Determine the [X, Y] coordinate at the center of the cell enclosing the given text.  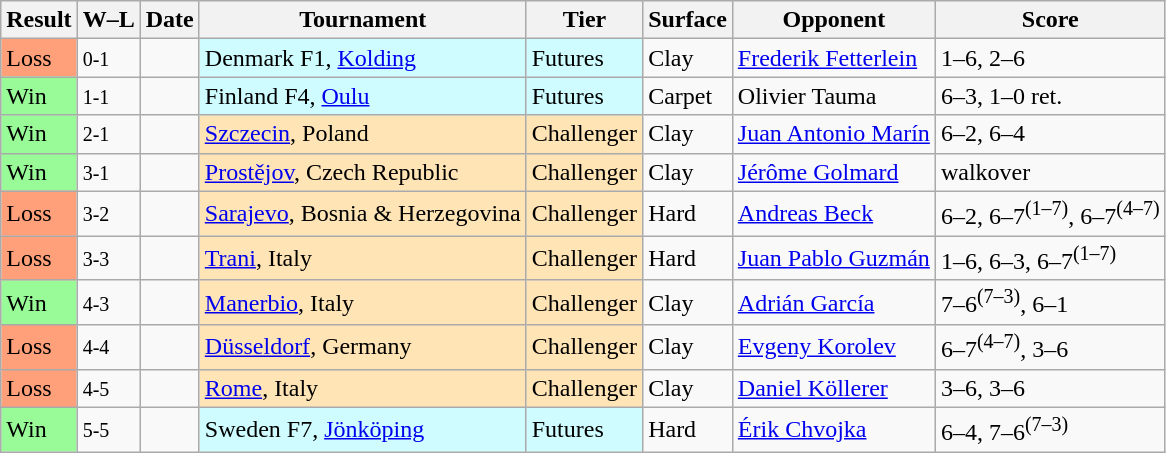
7–6(7–3), 6–1 [1050, 302]
6–7(4–7), 3–6 [1050, 348]
3-3 [108, 258]
Szczecin, Poland [362, 134]
W–L [108, 20]
Frederik Fetterlein [834, 58]
3-1 [108, 172]
Manerbio, Italy [362, 302]
Andreas Beck [834, 214]
0-1 [108, 58]
Evgeny Korolev [834, 348]
walkover [1050, 172]
Sarajevo, Bosnia & Herzegovina [362, 214]
Tournament [362, 20]
4-4 [108, 348]
Jérôme Golmard [834, 172]
Olivier Tauma [834, 96]
4-5 [108, 388]
6–2, 6–4 [1050, 134]
1–6, 6–3, 6–7(1–7) [1050, 258]
Carpet [688, 96]
5-5 [108, 430]
3-2 [108, 214]
Score [1050, 20]
Rome, Italy [362, 388]
Prostějov, Czech Republic [362, 172]
Daniel Köllerer [834, 388]
1–6, 2–6 [1050, 58]
Juan Antonio Marín [834, 134]
Sweden F7, Jönköping [362, 430]
Tier [584, 20]
Juan Pablo Guzmán [834, 258]
Date [170, 20]
4-3 [108, 302]
6–2, 6–7(1–7), 6–7(4–7) [1050, 214]
Denmark F1, Kolding [362, 58]
Düsseldorf, Germany [362, 348]
Trani, Italy [362, 258]
Érik Chvojka [834, 430]
Opponent [834, 20]
6–4, 7–6(7–3) [1050, 430]
Surface [688, 20]
Result [39, 20]
Adrián García [834, 302]
Finland F4, Oulu [362, 96]
6–3, 1–0 ret. [1050, 96]
1-1 [108, 96]
3–6, 3–6 [1050, 388]
2-1 [108, 134]
